Pinpoint the cell where the given text exists, returning its (x, y) midpoint coordinate. 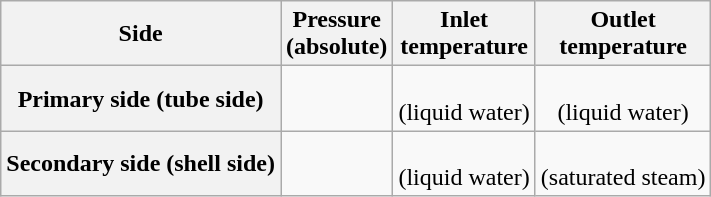
Secondary side (shell side) (141, 164)
Primary side (tube side) (141, 98)
Outlettemperature (623, 34)
Inlettemperature (464, 34)
(saturated steam) (623, 164)
Side (141, 34)
Pressure(absolute) (336, 34)
